Detect which cell encompasses the target text, then output its (x, y) center coordinate. 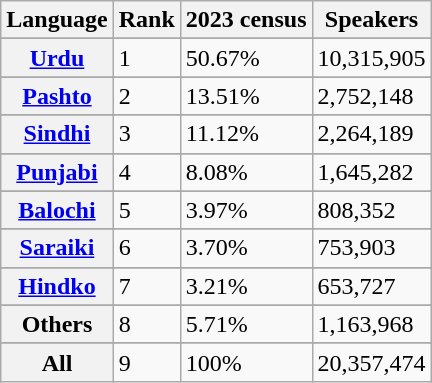
1 (146, 58)
Language (57, 20)
Others (57, 324)
653,727 (372, 286)
13.51% (246, 96)
753,903 (372, 248)
5 (146, 210)
4 (146, 172)
Speakers (372, 20)
50.67% (246, 58)
Balochi (57, 210)
11.12% (246, 134)
All (57, 362)
100% (246, 362)
6 (146, 248)
2 (146, 96)
Sindhi (57, 134)
808,352 (372, 210)
Saraiki (57, 248)
Pashto (57, 96)
7 (146, 286)
3.21% (246, 286)
20,357,474 (372, 362)
Rank (146, 20)
2,264,189 (372, 134)
8 (146, 324)
1,645,282 (372, 172)
1,163,968 (372, 324)
Urdu (57, 58)
Punjabi (57, 172)
Hindko (57, 286)
10,315,905 (372, 58)
2,752,148 (372, 96)
2023 census (246, 20)
3 (146, 134)
8.08% (246, 172)
5.71% (246, 324)
9 (146, 362)
3.70% (246, 248)
3.97% (246, 210)
